Pinpoint the cell where the given text exists, returning its (X, Y) midpoint coordinate. 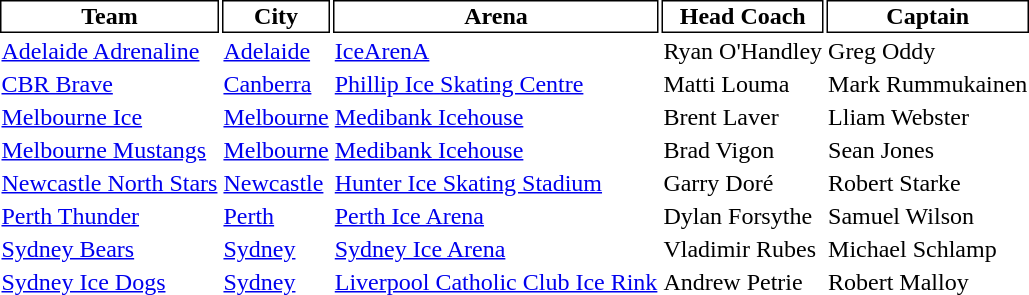
Team (110, 16)
Robert Starke (928, 183)
Mark Rummukainen (928, 84)
Canberra (276, 84)
Brent Laver (743, 117)
Perth Thunder (110, 216)
Garry Doré (743, 183)
CBR Brave (110, 84)
Michael Schlamp (928, 249)
Sydney Ice Arena (496, 249)
Ryan O'Handley (743, 51)
Hunter Ice Skating Stadium (496, 183)
Samuel Wilson (928, 216)
Dylan Forsythe (743, 216)
Melbourne Mustangs (110, 150)
Newcastle North Stars (110, 183)
Adelaide (276, 51)
IceArenA (496, 51)
Sean Jones (928, 150)
Melbourne Ice (110, 117)
Newcastle (276, 183)
Matti Louma (743, 84)
Sydney (276, 249)
Greg Oddy (928, 51)
Perth Ice Arena (496, 216)
Lliam Webster (928, 117)
Brad Vigon (743, 150)
Perth (276, 216)
Arena (496, 16)
Vladimir Rubes (743, 249)
Phillip Ice Skating Centre (496, 84)
City (276, 16)
Captain (928, 16)
Adelaide Adrenaline (110, 51)
Sydney Bears (110, 249)
Head Coach (743, 16)
